Locate the cell with the specified text and output its (x, y) center coordinate. 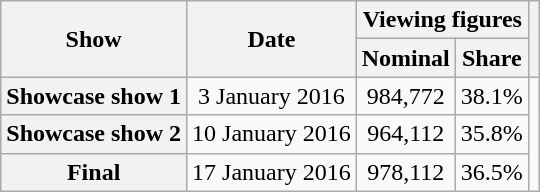
Showcase show 1 (94, 96)
17 January 2016 (272, 172)
35.8% (492, 134)
Share (492, 58)
36.5% (492, 172)
Nominal (406, 58)
Showcase show 2 (94, 134)
Final (94, 172)
Date (272, 39)
Show (94, 39)
984,772 (406, 96)
978,112 (406, 172)
10 January 2016 (272, 134)
964,112 (406, 134)
Viewing figures (442, 20)
3 January 2016 (272, 96)
38.1% (492, 96)
